Output the (x, y) coordinate of the center of the cell containing the given text.  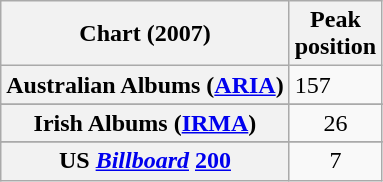
7 (335, 161)
157 (335, 85)
26 (335, 123)
Irish Albums (IRMA) (145, 123)
US Billboard 200 (145, 161)
Peakposition (335, 34)
Australian Albums (ARIA) (145, 85)
Chart (2007) (145, 34)
